Locate the cell with the specified text and output its (X, Y) center coordinate. 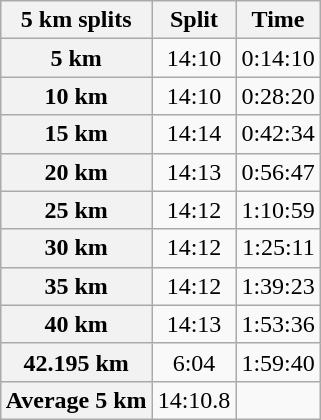
14:14 (194, 134)
Time (278, 20)
0:14:10 (278, 58)
5 km splits (76, 20)
Split (194, 20)
1:25:11 (278, 248)
35 km (76, 286)
25 km (76, 210)
1:39:23 (278, 286)
Average 5 km (76, 400)
1:53:36 (278, 324)
20 km (76, 172)
14:10.8 (194, 400)
5 km (76, 58)
15 km (76, 134)
30 km (76, 248)
40 km (76, 324)
6:04 (194, 362)
0:28:20 (278, 96)
10 km (76, 96)
0:42:34 (278, 134)
1:59:40 (278, 362)
42.195 km (76, 362)
0:56:47 (278, 172)
1:10:59 (278, 210)
